Extract the [x, y] coordinate from the center of the cell holding the provided text.  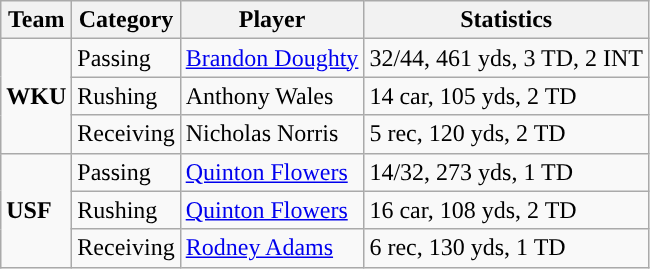
Statistics [506, 20]
Nicholas Norris [272, 134]
16 car, 108 yds, 2 TD [506, 210]
Anthony Wales [272, 96]
6 rec, 130 yds, 1 TD [506, 248]
Rodney Adams [272, 248]
WKU [36, 96]
USF [36, 210]
32/44, 461 yds, 3 TD, 2 INT [506, 58]
5 rec, 120 yds, 2 TD [506, 134]
Player [272, 20]
14 car, 105 yds, 2 TD [506, 96]
Category [126, 20]
Team [36, 20]
14/32, 273 yds, 1 TD [506, 172]
Brandon Doughty [272, 58]
